Detect which cell encompasses the target text, then output its (X, Y) center coordinate. 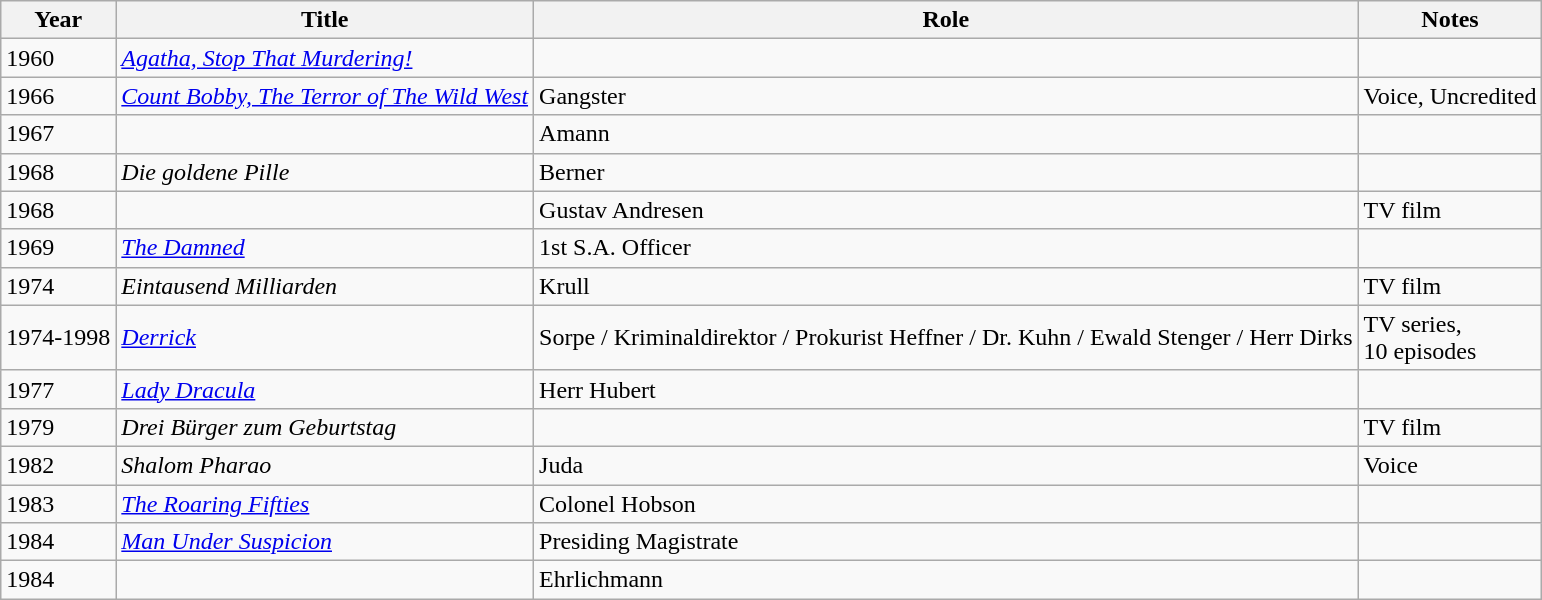
Colonel Hobson (946, 503)
Die goldene Pille (325, 172)
1979 (58, 427)
Ehrlichmann (946, 580)
TV series, 10 episodes (1450, 338)
1967 (58, 134)
Krull (946, 286)
Presiding Magistrate (946, 542)
1974-1998 (58, 338)
Role (946, 20)
The Roaring Fifties (325, 503)
Shalom Pharao (325, 465)
1960 (58, 58)
Juda (946, 465)
1966 (58, 96)
Notes (1450, 20)
Berner (946, 172)
Title (325, 20)
1982 (58, 465)
Lady Dracula (325, 389)
Sorpe / Kriminaldirektor / Prokurist Heffner / Dr. Kuhn / Ewald Stenger / Herr Dirks (946, 338)
1977 (58, 389)
Count Bobby, The Terror of The Wild West (325, 96)
1969 (58, 248)
Gustav Andresen (946, 210)
Herr Hubert (946, 389)
Voice, Uncredited (1450, 96)
The Damned (325, 248)
Voice (1450, 465)
1974 (58, 286)
Year (58, 20)
Derrick (325, 338)
Agatha, Stop That Murdering! (325, 58)
Eintausend Milliarden (325, 286)
Gangster (946, 96)
1983 (58, 503)
Amann (946, 134)
1st S.A. Officer (946, 248)
Drei Bürger zum Geburtstag (325, 427)
Man Under Suspicion (325, 542)
